Find where the given text appears and provide that cell's center as [X, Y] coordinate. 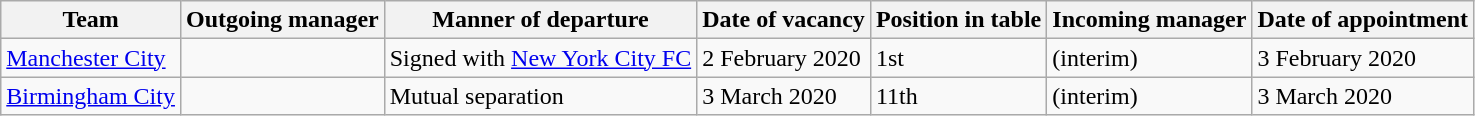
Team [91, 20]
Position in table [958, 20]
Incoming manager [1150, 20]
2 February 2020 [784, 58]
Date of vacancy [784, 20]
Date of appointment [1363, 20]
Manchester City [91, 58]
Mutual separation [540, 96]
3 February 2020 [1363, 58]
Outgoing manager [282, 20]
Signed with New York City FC [540, 58]
1st [958, 58]
Manner of departure [540, 20]
Birmingham City [91, 96]
11th [958, 96]
